Provide the (X, Y) coordinate of the cell's center where the given text is located.  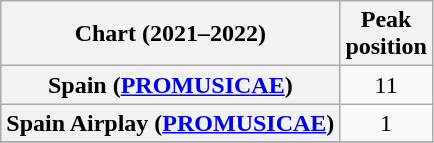
Spain (PROMUSICAE) (170, 85)
11 (386, 85)
Spain Airplay (PROMUSICAE) (170, 123)
1 (386, 123)
Chart (2021–2022) (170, 34)
Peakposition (386, 34)
